Detect which cell encompasses the target text, then output its (x, y) center coordinate. 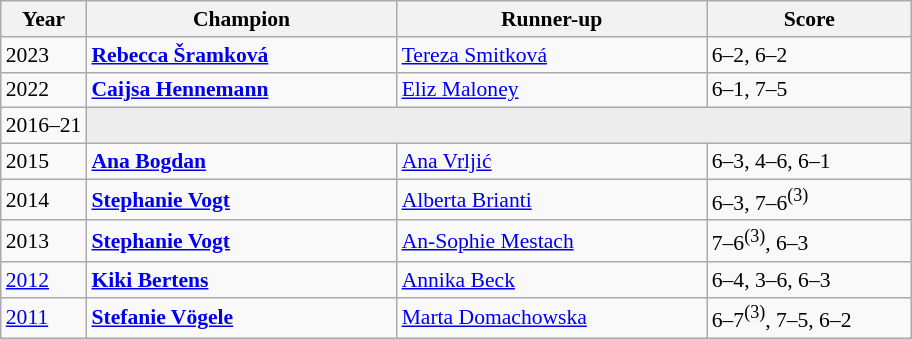
6–2, 6–2 (810, 55)
Tereza Smitková (552, 55)
Annika Beck (552, 280)
Alberta Brianti (552, 200)
Champion (241, 19)
Score (810, 19)
2013 (44, 242)
6–3, 7–6(3) (810, 200)
6–1, 7–5 (810, 90)
2012 (44, 280)
2011 (44, 318)
Kiki Bertens (241, 280)
7–6(3), 6–3 (810, 242)
Marta Domachowska (552, 318)
2023 (44, 55)
An-Sophie Mestach (552, 242)
Eliz Maloney (552, 90)
Caijsa Hennemann (241, 90)
2016–21 (44, 126)
6–4, 3–6, 6–3 (810, 280)
2022 (44, 90)
Rebecca Šramková (241, 55)
Stefanie Vögele (241, 318)
Ana Vrljić (552, 162)
6–7(3), 7–5, 6–2 (810, 318)
Year (44, 19)
Ana Bogdan (241, 162)
2015 (44, 162)
2014 (44, 200)
6–3, 4–6, 6–1 (810, 162)
Runner-up (552, 19)
